Detect which cell encompasses the target text, then output its [X, Y] center coordinate. 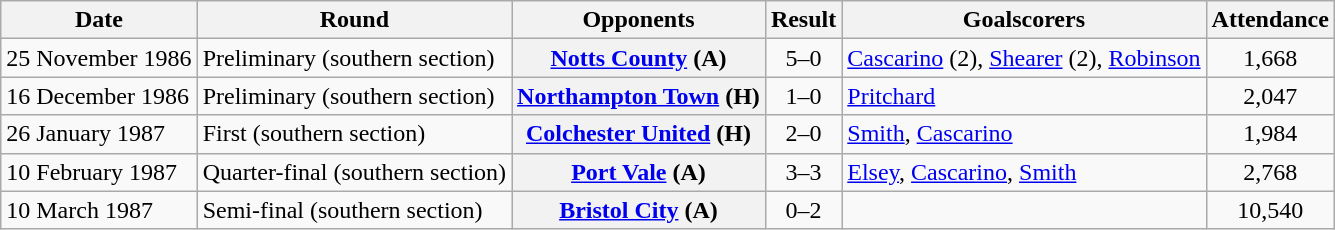
Date [99, 20]
Smith, Cascarino [1024, 134]
0–2 [803, 210]
16 December 1986 [99, 96]
2–0 [803, 134]
Pritchard [1024, 96]
2,047 [1270, 96]
25 November 1986 [99, 58]
Goalscorers [1024, 20]
Result [803, 20]
Bristol City (A) [639, 210]
10 March 1987 [99, 210]
Northampton Town (H) [639, 96]
Port Vale (A) [639, 172]
Opponents [639, 20]
3–3 [803, 172]
10,540 [1270, 210]
2,768 [1270, 172]
1,668 [1270, 58]
Notts County (A) [639, 58]
10 February 1987 [99, 172]
Cascarino (2), Shearer (2), Robinson [1024, 58]
Attendance [1270, 20]
First (southern section) [354, 134]
Semi-final (southern section) [354, 210]
5–0 [803, 58]
1,984 [1270, 134]
26 January 1987 [99, 134]
Elsey, Cascarino, Smith [1024, 172]
Colchester United (H) [639, 134]
Quarter-final (southern section) [354, 172]
Round [354, 20]
1–0 [803, 96]
